From the cell containing the given text, extract its center point as (X, Y) coordinate. 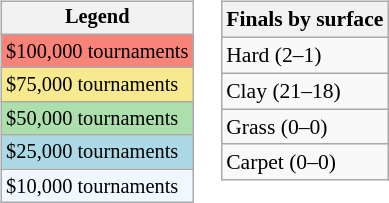
Carpet (0–0) (304, 162)
$75,000 tournaments (97, 85)
Grass (0–0) (304, 127)
Legend (97, 18)
$25,000 tournaments (97, 152)
$10,000 tournaments (97, 186)
Finals by surface (304, 20)
Clay (21–18) (304, 91)
$100,000 tournaments (97, 51)
Hard (2–1) (304, 55)
$50,000 tournaments (97, 119)
